Provide the (x, y) coordinate of the cell's center where the given text is located.  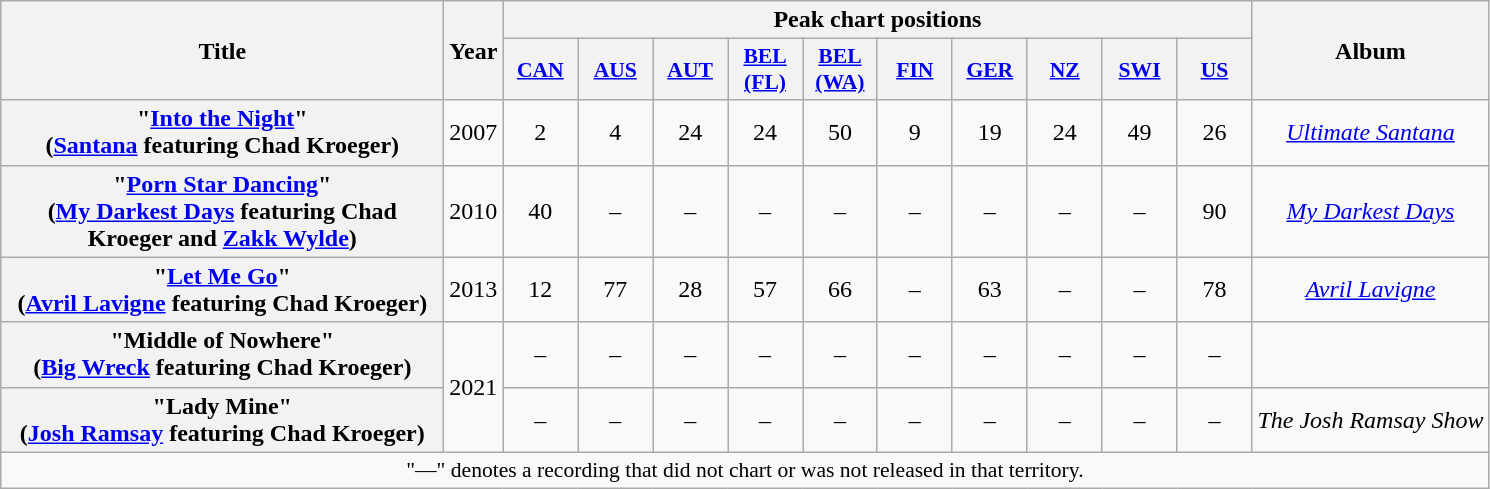
"Let Me Go"(Avril Lavigne featuring Chad Kroeger) (222, 290)
77 (616, 290)
Ultimate Santana (1370, 132)
50 (840, 132)
Peak chart positions (878, 20)
Avril Lavigne (1370, 290)
Year (474, 50)
The Josh Ramsay Show (1370, 420)
2021 (474, 387)
26 (1214, 132)
"—" denotes a recording that did not chart or was not released in that territory. (745, 470)
4 (616, 132)
"Lady Mine"(Josh Ramsay featuring Chad Kroeger) (222, 420)
12 (540, 290)
SWI (1140, 70)
Album (1370, 50)
NZ (1064, 70)
49 (1140, 132)
2 (540, 132)
90 (1214, 211)
Title (222, 50)
66 (840, 290)
78 (1214, 290)
AUS (616, 70)
2013 (474, 290)
40 (540, 211)
28 (690, 290)
US (1214, 70)
GER (990, 70)
FIN (914, 70)
BEL (WA) (840, 70)
57 (766, 290)
63 (990, 290)
2010 (474, 211)
2007 (474, 132)
My Darkest Days (1370, 211)
BEL (FL) (766, 70)
AUT (690, 70)
19 (990, 132)
"Porn Star Dancing"(My Darkest Days featuring Chad Kroeger and Zakk Wylde) (222, 211)
CAN (540, 70)
"Into the Night"(Santana featuring Chad Kroeger) (222, 132)
9 (914, 132)
"Middle of Nowhere"(Big Wreck featuring Chad Kroeger) (222, 354)
